Detect which cell encompasses the target text, then output its (X, Y) center coordinate. 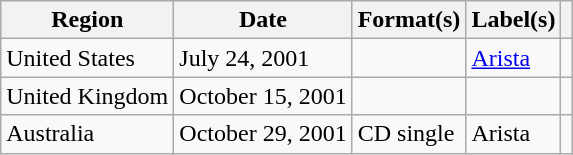
Format(s) (409, 20)
CD single (409, 134)
October 29, 2001 (263, 134)
United States (88, 58)
Region (88, 20)
July 24, 2001 (263, 58)
United Kingdom (88, 96)
Date (263, 20)
Label(s) (514, 20)
October 15, 2001 (263, 96)
Australia (88, 134)
